Pinpoint the cell where the given text exists, returning its [X, Y] midpoint coordinate. 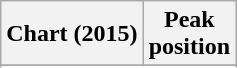
Peak position [189, 34]
Chart (2015) [72, 34]
